Pinpoint the cell where the given text exists, returning its (X, Y) midpoint coordinate. 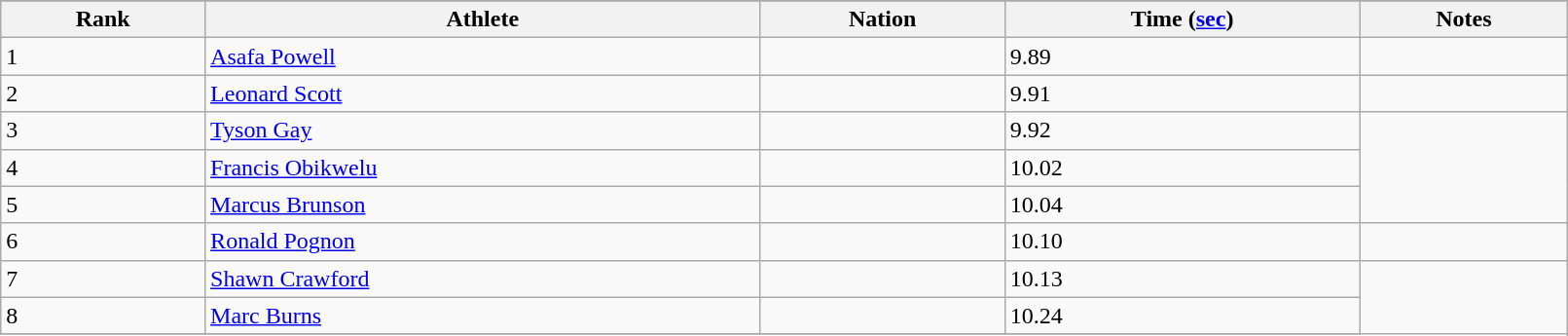
Rank (103, 19)
Marc Burns (483, 316)
7 (103, 279)
1 (103, 56)
9.92 (1182, 131)
10.04 (1182, 205)
4 (103, 168)
10.02 (1182, 168)
5 (103, 205)
Athlete (483, 19)
Shawn Crawford (483, 279)
Nation (882, 19)
2 (103, 93)
9.91 (1182, 93)
9.89 (1182, 56)
6 (103, 242)
Notes (1464, 19)
8 (103, 316)
Leonard Scott (483, 93)
3 (103, 131)
Marcus Brunson (483, 205)
10.24 (1182, 316)
Time (sec) (1182, 19)
10.13 (1182, 279)
Ronald Pognon (483, 242)
Francis Obikwelu (483, 168)
Tyson Gay (483, 131)
10.10 (1182, 242)
Asafa Powell (483, 56)
